Identify which cell holds the provided text, then report its (x, y) central coordinate. 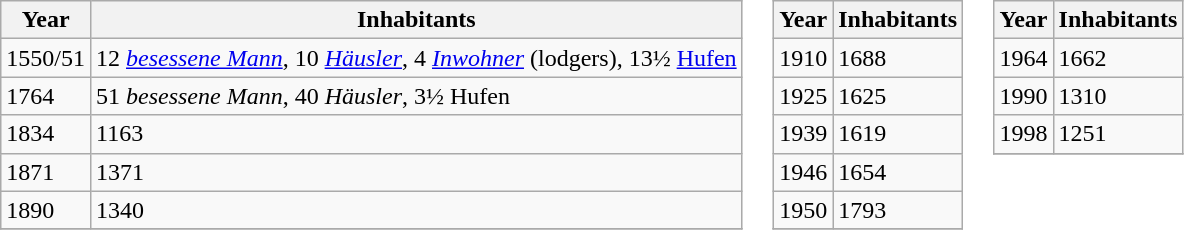
1251 (1118, 134)
1946 (804, 172)
1871 (46, 172)
1371 (416, 172)
1890 (46, 210)
1654 (898, 172)
1950 (804, 210)
1688 (898, 58)
1662 (1118, 58)
1764 (46, 96)
12 besessene Mann, 10 Häusler, 4 Inwohner (lodgers), 13½ Hufen (416, 58)
1834 (46, 134)
1625 (898, 96)
1619 (898, 134)
1964 (1024, 58)
1310 (1118, 96)
1340 (416, 210)
1998 (1024, 134)
51 besessene Mann, 40 Häusler, 3½ Hufen (416, 96)
1550/51 (46, 58)
1925 (804, 96)
1793 (898, 210)
1910 (804, 58)
1990 (1024, 96)
1163 (416, 134)
1939 (804, 134)
